Locate the cell with the specified text and output its [X, Y] center coordinate. 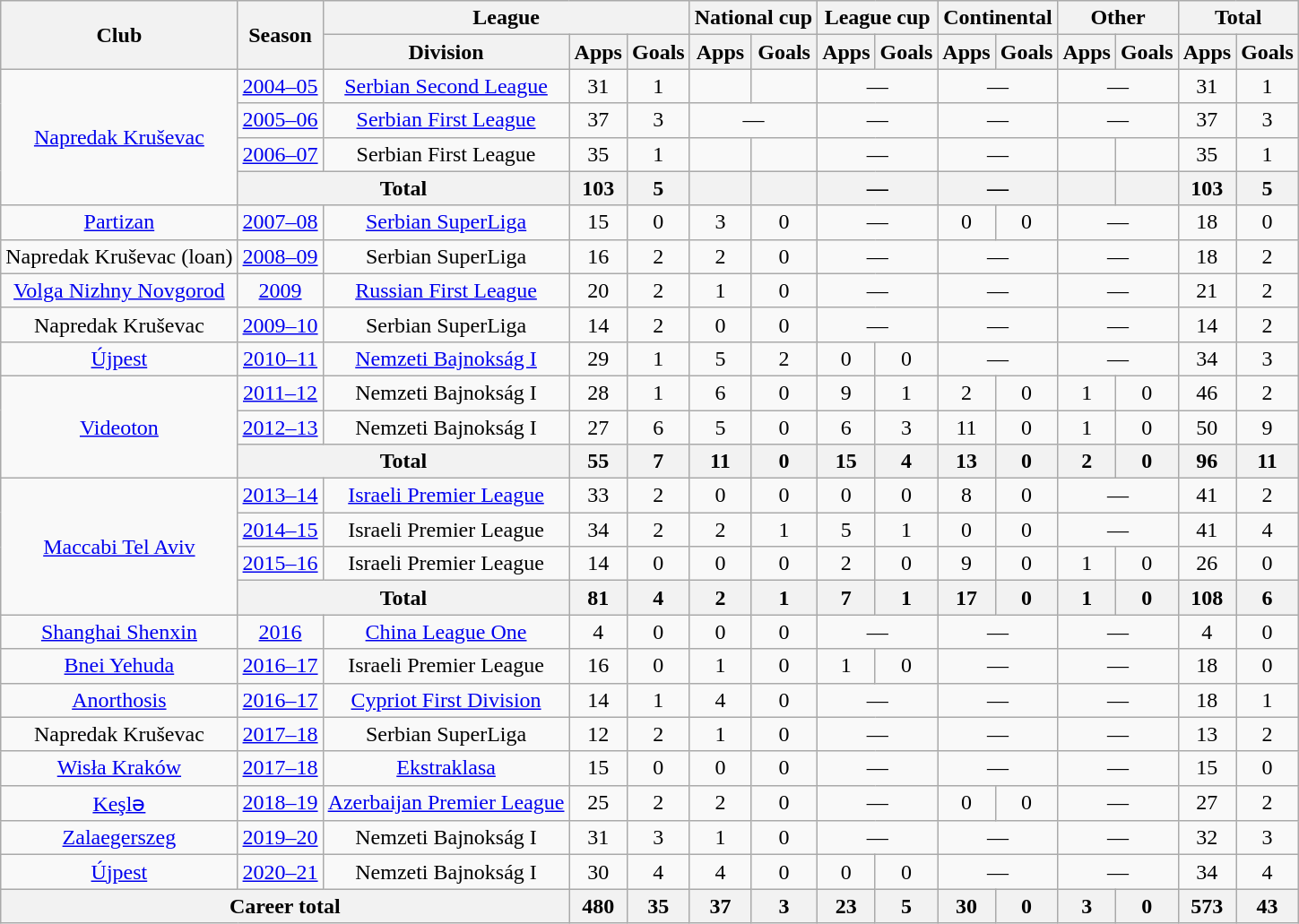
Partizan [119, 222]
2016 [280, 632]
2014–15 [280, 530]
League [506, 18]
46 [1207, 393]
Napredak Kruševac (loan) [119, 256]
Career total [285, 906]
2013–14 [280, 496]
2018–19 [280, 803]
2012–13 [280, 427]
2020–21 [280, 872]
China League One [446, 632]
Serbian Second League [446, 86]
29 [598, 358]
2015–16 [280, 564]
Maccabi Tel Aviv [119, 547]
2006–07 [280, 154]
2004–05 [280, 86]
Other [1118, 18]
Ekstraklasa [446, 768]
2011–12 [280, 393]
2007–08 [280, 222]
23 [846, 906]
Continental [998, 18]
33 [598, 496]
2010–11 [280, 358]
12 [598, 734]
480 [598, 906]
2008–09 [280, 256]
108 [1207, 598]
17 [966, 598]
2019–20 [280, 838]
21 [1207, 290]
8 [966, 496]
573 [1207, 906]
50 [1207, 427]
2005–06 [280, 120]
32 [1207, 838]
League cup [878, 18]
25 [598, 803]
96 [1207, 462]
Cypriot First Division [446, 700]
2009–10 [280, 324]
2009 [280, 290]
43 [1268, 906]
81 [598, 598]
26 [1207, 564]
Bnei Yehuda [119, 666]
Zalaegerszeg [119, 838]
Season [280, 35]
Videoton [119, 427]
Azerbaijan Premier League [446, 803]
Shanghai Shenxin [119, 632]
Keşlə [119, 803]
Club [119, 35]
55 [598, 462]
Russian First League [446, 290]
National cup [753, 18]
Wisła Kraków [119, 768]
20 [598, 290]
Anorthosis [119, 700]
Volga Nizhny Novgorod [119, 290]
Division [446, 52]
28 [598, 393]
